Output the [x, y] coordinate of the center of the cell containing the given text.  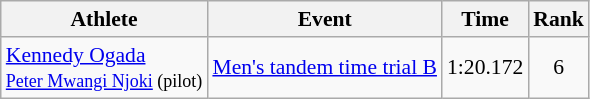
Athlete [104, 19]
Time [485, 19]
Event [324, 19]
Rank [558, 19]
Kennedy OgadaPeter Mwangi Njoki (pilot) [104, 68]
1:20.172 [485, 68]
6 [558, 68]
Men's tandem time trial B [324, 68]
